Find where the given text appears and provide that cell's center as [X, Y] coordinate. 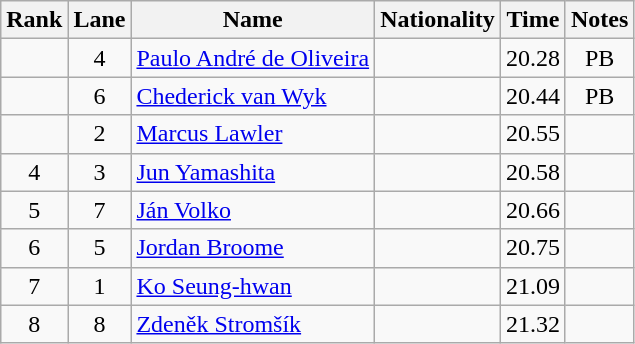
Jun Yamashita [253, 172]
3 [100, 172]
Paulo André de Oliveira [253, 58]
21.09 [532, 286]
Zdeněk Stromšík [253, 324]
20.44 [532, 96]
Notes [599, 20]
Time [532, 20]
2 [100, 134]
21.32 [532, 324]
Marcus Lawler [253, 134]
Jordan Broome [253, 248]
Lane [100, 20]
Nationality [438, 20]
20.55 [532, 134]
Chederick van Wyk [253, 96]
1 [100, 286]
20.58 [532, 172]
20.66 [532, 210]
Ko Seung-hwan [253, 286]
Name [253, 20]
20.75 [532, 248]
Ján Volko [253, 210]
Rank [34, 20]
20.28 [532, 58]
